Capture the cell that displays the provided text and extract its (X, Y) central coordinate. 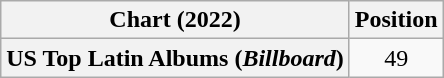
Position (396, 20)
Chart (2022) (176, 20)
US Top Latin Albums (Billboard) (176, 58)
49 (396, 58)
